Identify which cell holds the provided text, then report its (x, y) central coordinate. 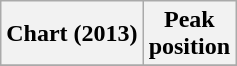
Chart (2013) (72, 34)
Peakposition (189, 34)
